Locate the cell with the specified text and output its (X, Y) center coordinate. 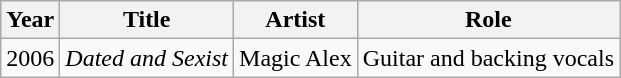
Guitar and backing vocals (488, 58)
Role (488, 20)
Magic Alex (296, 58)
2006 (30, 58)
Artist (296, 20)
Dated and Sexist (147, 58)
Title (147, 20)
Year (30, 20)
